For the text-containing cell, return its midpoint in (X, Y) coordinate format. 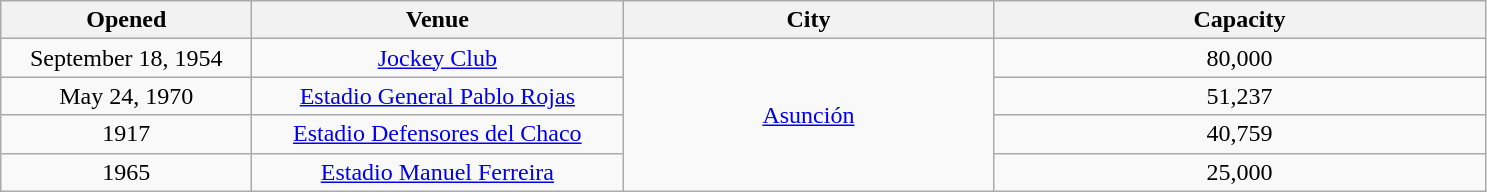
City (808, 20)
Asunción (808, 115)
September 18, 1954 (126, 58)
Estadio General Pablo Rojas (438, 96)
Capacity (1240, 20)
51,237 (1240, 96)
80,000 (1240, 58)
Jockey Club (438, 58)
1965 (126, 172)
Venue (438, 20)
40,759 (1240, 134)
May 24, 1970 (126, 96)
Estadio Manuel Ferreira (438, 172)
Opened (126, 20)
Estadio Defensores del Chaco (438, 134)
25,000 (1240, 172)
1917 (126, 134)
